Pinpoint the cell where the given text exists, returning its [X, Y] midpoint coordinate. 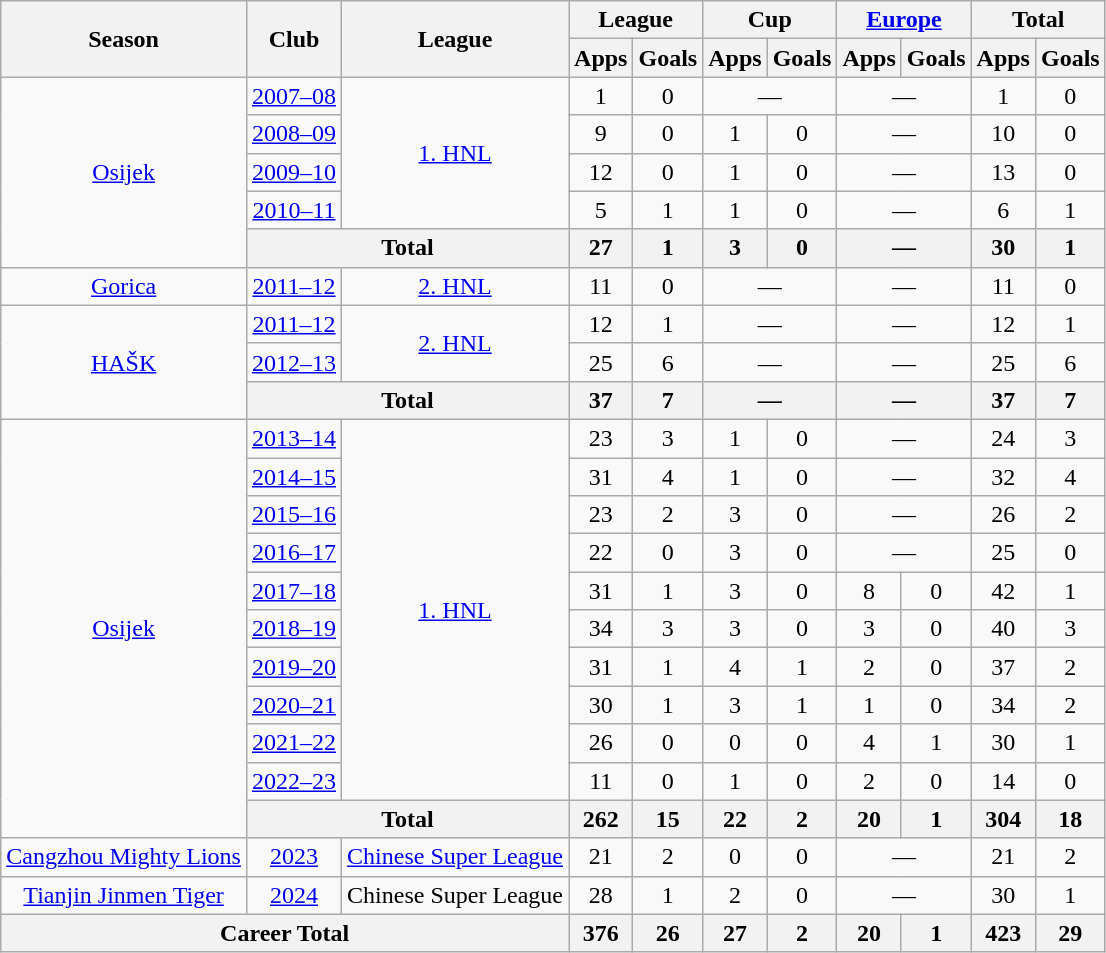
2019–20 [294, 667]
24 [1003, 438]
423 [1003, 933]
HAŠK [124, 362]
2016–17 [294, 553]
2009–10 [294, 172]
Tianjin Jinmen Tiger [124, 895]
2018–19 [294, 629]
10 [1003, 134]
Europe [904, 20]
9 [601, 134]
2023 [294, 857]
2017–18 [294, 591]
Cangzhou Mighty Lions [124, 857]
42 [1003, 591]
2007–08 [294, 96]
2015–16 [294, 515]
5 [601, 210]
Gorica [124, 286]
8 [869, 591]
Club [294, 39]
2021–22 [294, 743]
28 [601, 895]
32 [1003, 477]
262 [601, 819]
2014–15 [294, 477]
2020–21 [294, 705]
Cup [770, 20]
2013–14 [294, 438]
2008–09 [294, 134]
40 [1003, 629]
304 [1003, 819]
376 [601, 933]
29 [1070, 933]
2012–13 [294, 362]
18 [1070, 819]
15 [668, 819]
Season [124, 39]
13 [1003, 172]
2022–23 [294, 781]
14 [1003, 781]
2010–11 [294, 210]
Career Total [285, 933]
2024 [294, 895]
